For the text-containing cell, return its midpoint in [x, y] coordinate format. 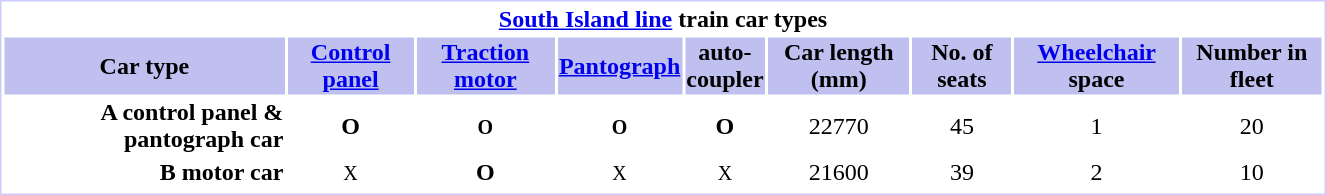
No. of seats [962, 66]
21600 [838, 173]
10 [1252, 173]
Traction motor [485, 66]
South Island line train car types [663, 19]
45 [962, 126]
2 [1096, 173]
Pantograph [619, 66]
A control panel & pantograph car [144, 126]
22770 [838, 126]
1 [1096, 126]
Number in fleet [1252, 66]
39 [962, 173]
20 [1252, 126]
auto-coupler [725, 66]
Car type [144, 66]
B motor car [144, 173]
Control panel [350, 66]
Car length (mm) [838, 66]
Wheelchair space [1096, 66]
